Pinpoint the cell where the given text exists, returning its [x, y] midpoint coordinate. 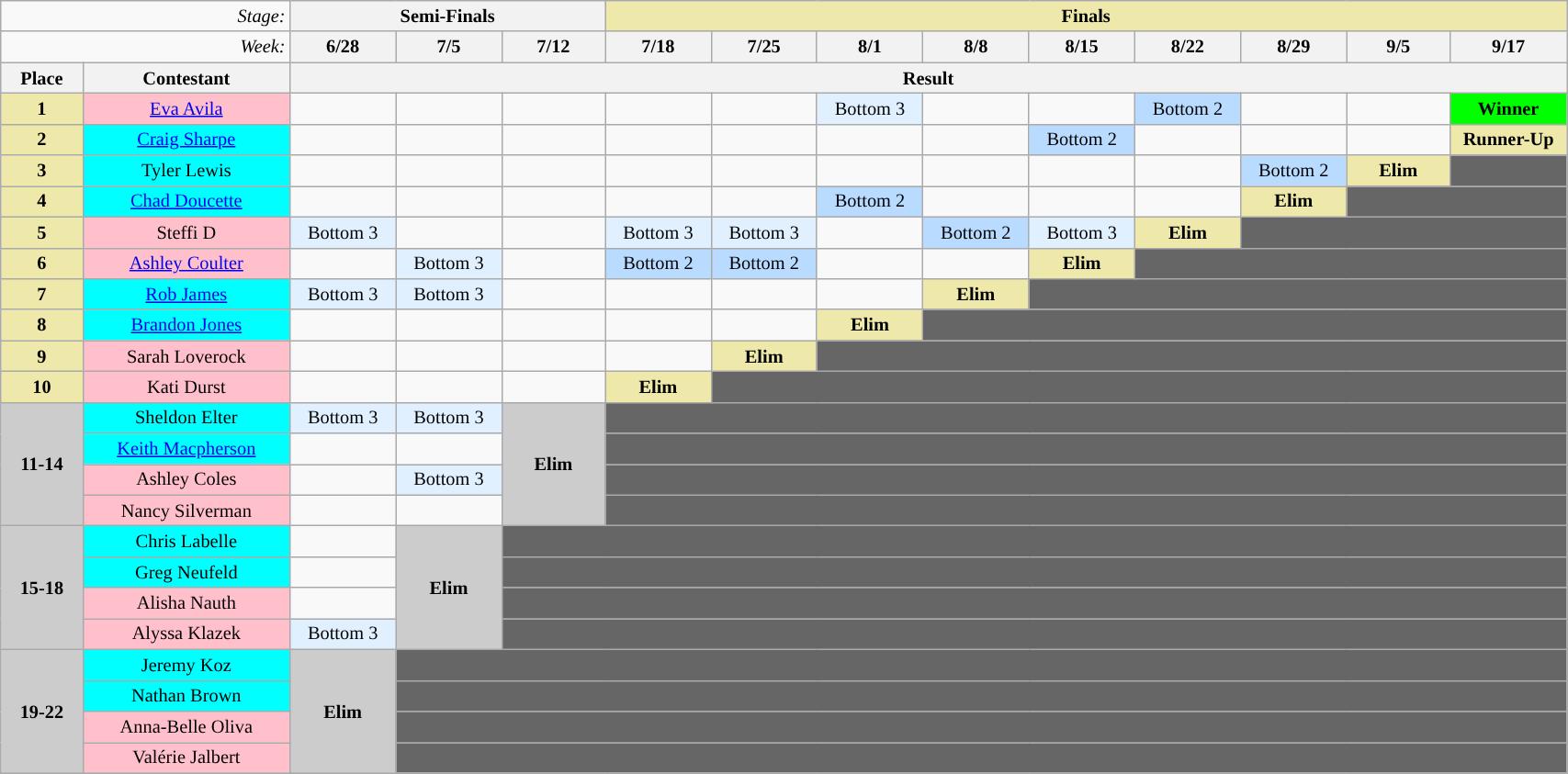
9/5 [1398, 47]
2 [42, 140]
Week: [145, 47]
15-18 [42, 588]
7/18 [658, 47]
6/28 [342, 47]
6 [42, 264]
Rob James [186, 294]
7/5 [448, 47]
Ashley Coles [186, 479]
5 [42, 232]
Steffi D [186, 232]
Brandon Jones [186, 325]
Ashley Coulter [186, 264]
Keith Macpherson [186, 449]
Runner-Up [1508, 140]
9 [42, 356]
Valérie Jalbert [186, 757]
Alisha Nauth [186, 603]
3 [42, 171]
Nathan Brown [186, 696]
10 [42, 387]
Sheldon Elter [186, 418]
8 [42, 325]
11-14 [42, 465]
Winner [1508, 108]
Greg Neufeld [186, 572]
Eva Avila [186, 108]
7 [42, 294]
8/8 [976, 47]
Anna-Belle Oliva [186, 726]
Nancy Silverman [186, 510]
Craig Sharpe [186, 140]
Result [928, 78]
Tyler Lewis [186, 171]
Kati Durst [186, 387]
19-22 [42, 711]
8/29 [1293, 47]
8/22 [1187, 47]
1 [42, 108]
Finals [1086, 16]
Contestant [186, 78]
Semi-Finals [446, 16]
7/25 [764, 47]
Place [42, 78]
9/17 [1508, 47]
Stage: [145, 16]
Alyssa Klazek [186, 634]
Sarah Loverock [186, 356]
8/15 [1082, 47]
7/12 [553, 47]
Chris Labelle [186, 541]
8/1 [869, 47]
Jeremy Koz [186, 665]
Chad Doucette [186, 201]
4 [42, 201]
